Pinpoint the cell where the given text exists, returning its (x, y) midpoint coordinate. 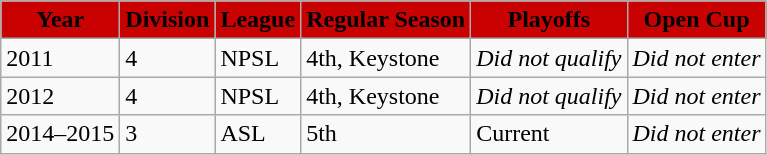
2011 (60, 58)
3 (168, 134)
Playoffs (549, 20)
ASL (258, 134)
Current (549, 134)
2012 (60, 96)
5th (386, 134)
Open Cup (696, 20)
Year (60, 20)
League (258, 20)
2014–2015 (60, 134)
Division (168, 20)
Regular Season (386, 20)
